Find where the given text appears and provide that cell's center as [X, Y] coordinate. 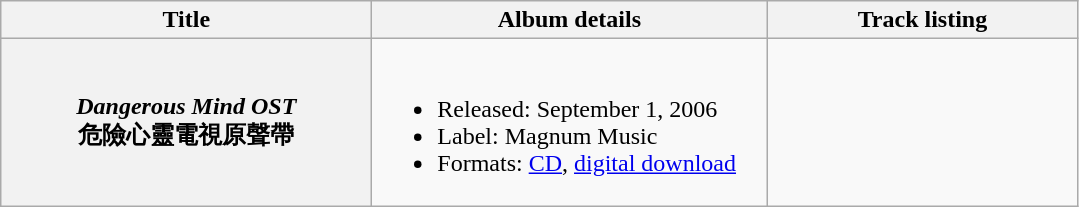
Album details [570, 20]
Dangerous Mind OST 危險心靈電視原聲帶 [186, 122]
Released: September 1, 2006Label: Magnum MusicFormats: CD, digital download [570, 122]
Track listing [922, 20]
Title [186, 20]
